Detect which cell encompasses the target text, then output its [x, y] center coordinate. 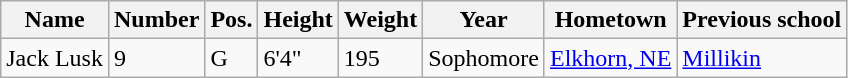
Elkhorn, NE [610, 58]
G [232, 58]
Number [156, 20]
Pos. [232, 20]
9 [156, 58]
Sophomore [484, 58]
Previous school [762, 20]
Millikin [762, 58]
Weight [380, 20]
6'4" [298, 58]
Hometown [610, 20]
Year [484, 20]
Height [298, 20]
Jack Lusk [55, 58]
Name [55, 20]
195 [380, 58]
